Return the [X, Y] coordinate for the center point of the cell that contains the specified text.  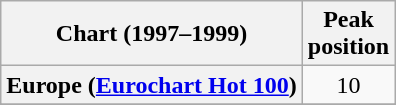
10 [348, 85]
Chart (1997–1999) [152, 34]
Europe (Eurochart Hot 100) [152, 85]
Peakposition [348, 34]
